Return the [X, Y] coordinate for the center point of the cell that contains the specified text.  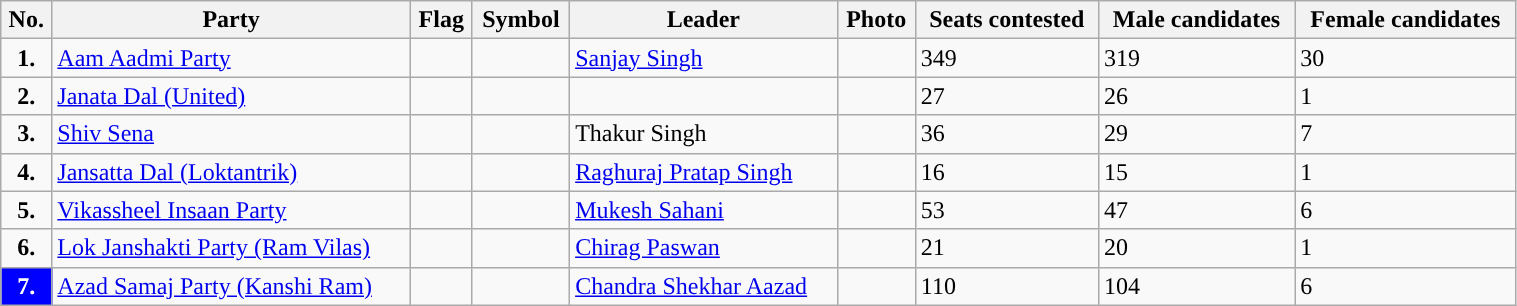
Male candidates [1196, 20]
15 [1196, 172]
Seats contested [1006, 20]
27 [1006, 96]
Jansatta Dal (Loktantrik) [231, 172]
5. [26, 210]
20 [1196, 248]
Symbol [520, 20]
29 [1196, 134]
7. [26, 286]
6. [26, 248]
36 [1006, 134]
Female candidates [1406, 20]
21 [1006, 248]
Azad Samaj Party (Kanshi Ram) [231, 286]
Leader [704, 20]
Raghuraj Pratap Singh [704, 172]
3. [26, 134]
Shiv Sena [231, 134]
No. [26, 20]
Vikassheel Insaan Party [231, 210]
319 [1196, 58]
Lok Janshakti Party (Ram Vilas) [231, 248]
Chandra Shekhar Aazad [704, 286]
53 [1006, 210]
4. [26, 172]
Thakur Singh [704, 134]
Chirag Paswan [704, 248]
Party [231, 20]
104 [1196, 286]
16 [1006, 172]
Mukesh Sahani [704, 210]
47 [1196, 210]
349 [1006, 58]
30 [1406, 58]
7 [1406, 134]
2. [26, 96]
26 [1196, 96]
Photo [876, 20]
Aam Aadmi Party [231, 58]
Flag [441, 20]
110 [1006, 286]
Janata Dal (United) [231, 96]
1. [26, 58]
Sanjay Singh [704, 58]
